Locate the cell with the specified text and output its (x, y) center coordinate. 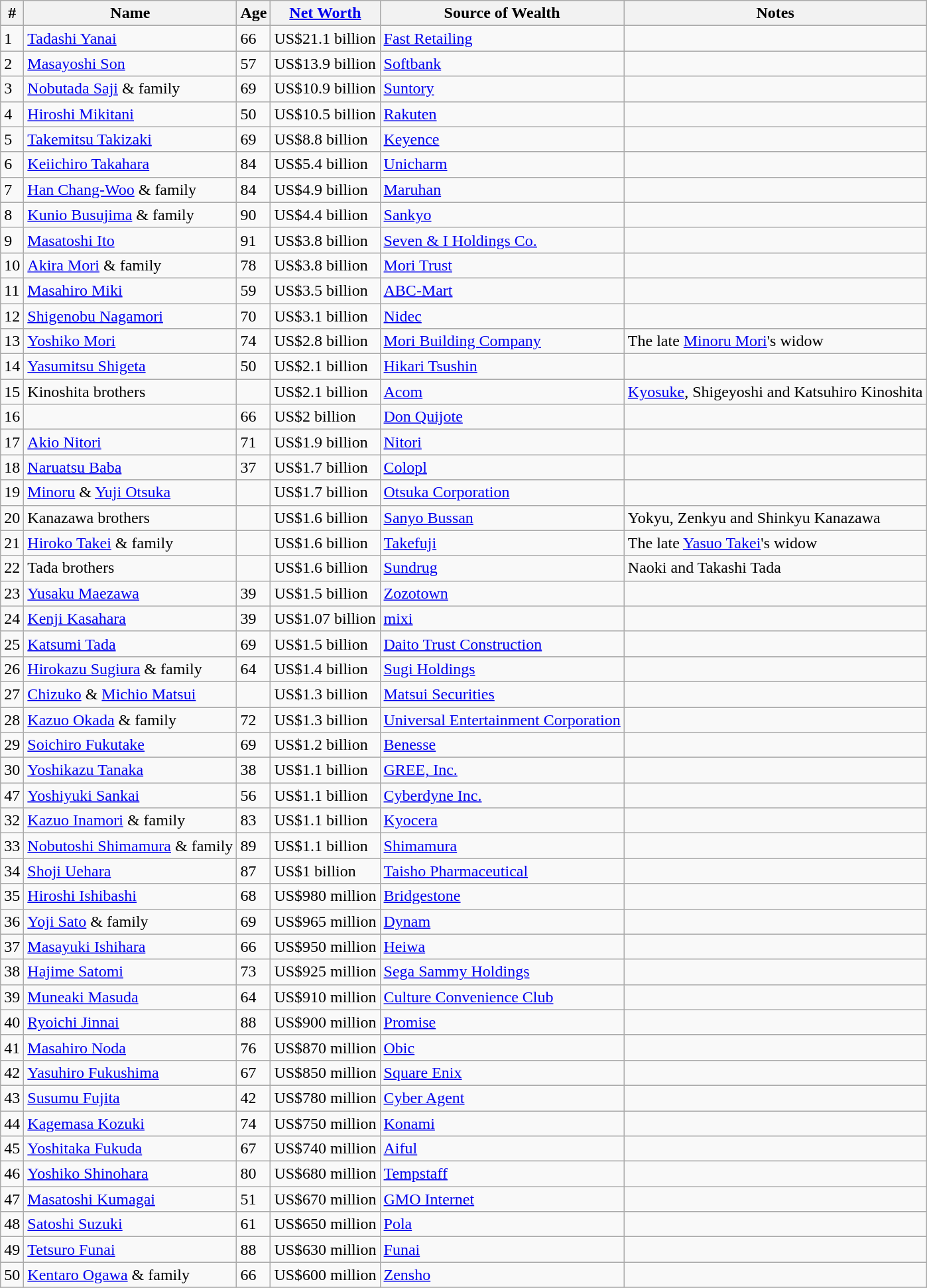
19 (12, 493)
72 (253, 719)
US$630 million (325, 1250)
Hikari Tsushin (502, 367)
Hirokazu Sugiura & family (130, 669)
Yoji Sato & family (130, 921)
# (12, 13)
Masatoshi Ito (130, 240)
Kazuo Inamori & family (130, 821)
43 (12, 1098)
Daito Trust Construction (502, 644)
Kanazawa brothers (130, 518)
Kenji Kasahara (130, 618)
US$740 million (325, 1149)
The late Minoru Mori's widow (775, 341)
4 (12, 114)
33 (12, 846)
Benesse (502, 745)
Mori Trust (502, 265)
Takefuji (502, 543)
Unicharm (502, 164)
40 (12, 1022)
56 (253, 795)
Nitori (502, 442)
Yoshiyuki Sankai (130, 795)
35 (12, 896)
Sanyo Bussan (502, 518)
29 (12, 745)
21 (12, 543)
US$1.07 billion (325, 618)
Name (130, 13)
Masayuki Ishihara (130, 947)
Minoru & Yuji Otsuka (130, 493)
Taisho Pharmaceutical (502, 871)
US$13.9 billion (325, 64)
US$950 million (325, 947)
14 (12, 367)
Naoki and Takashi Tada (775, 568)
ABC-Mart (502, 290)
Cyberdyne Inc. (502, 795)
Suntory (502, 89)
48 (12, 1224)
Yoshiko Shinohara (130, 1174)
GREE, Inc. (502, 770)
US$10.9 billion (325, 89)
Age (253, 13)
6 (12, 164)
Kinoshita brothers (130, 392)
US$670 million (325, 1199)
90 (253, 215)
10 (12, 265)
Tadashi Yanai (130, 38)
3 (12, 89)
US$4.4 billion (325, 215)
Akio Nitori (130, 442)
70 (253, 316)
US$21.1 billion (325, 38)
Shimamura (502, 846)
Yasuhiro Fukushima (130, 1073)
34 (12, 871)
Sega Sammy Holdings (502, 972)
Tempstaff (502, 1174)
80 (253, 1174)
Hiroshi Mikitani (130, 114)
Source of Wealth (502, 13)
28 (12, 719)
US$1.9 billion (325, 442)
Colopl (502, 467)
36 (12, 921)
US$650 million (325, 1224)
Yusaku Maezawa (130, 593)
Chizuko & Michio Matsui (130, 694)
US$910 million (325, 997)
US$750 million (325, 1124)
24 (12, 618)
Kyosuke, Shigeyoshi and Katsuhiro Kinoshita (775, 392)
mixi (502, 618)
Rakuten (502, 114)
Pola (502, 1224)
12 (12, 316)
Bridgestone (502, 896)
Square Enix (502, 1073)
The late Yasuo Takei's widow (775, 543)
91 (253, 240)
13 (12, 341)
Zensho (502, 1275)
US$925 million (325, 972)
Notes (775, 13)
US$10.5 billion (325, 114)
27 (12, 694)
Masahiro Miki (130, 290)
Yoshikazu Tanaka (130, 770)
78 (253, 265)
Katsumi Tada (130, 644)
2 (12, 64)
Kyocera (502, 821)
46 (12, 1174)
Aiful (502, 1149)
25 (12, 644)
Acom (502, 392)
Yoshiko Mori (130, 341)
Hiroshi Ishibashi (130, 896)
US$1.4 billion (325, 669)
Heiwa (502, 947)
Nobutada Saji & family (130, 89)
87 (253, 871)
Hajime Satomi (130, 972)
73 (253, 972)
Kazuo Okada & family (130, 719)
Muneaki Masuda (130, 997)
US$1 billion (325, 871)
11 (12, 290)
Mori Building Company (502, 341)
Sankyo (502, 215)
Otsuka Corporation (502, 493)
Kagemasa Kozuki (130, 1124)
44 (12, 1124)
Shigenobu Nagamori (130, 316)
Keiichiro Takahara (130, 164)
Satoshi Suzuki (130, 1224)
57 (253, 64)
Sundrug (502, 568)
83 (253, 821)
US$680 million (325, 1174)
Fast Retailing (502, 38)
51 (253, 1199)
Keyence (502, 139)
US$965 million (325, 921)
Yoshitaka Fukuda (130, 1149)
Cyber Agent (502, 1098)
US$3.1 billion (325, 316)
26 (12, 669)
Tada brothers (130, 568)
Han Chang-Woo & family (130, 190)
30 (12, 770)
71 (253, 442)
Maruhan (502, 190)
Don Quijote (502, 417)
Kunio Busujima & family (130, 215)
32 (12, 821)
16 (12, 417)
Ryoichi Jinnai (130, 1022)
Hiroko Takei & family (130, 543)
Nobutoshi Shimamura & family (130, 846)
59 (253, 290)
89 (253, 846)
Promise (502, 1022)
5 (12, 139)
US$980 million (325, 896)
US$2 billion (325, 417)
Masatoshi Kumagai (130, 1199)
Softbank (502, 64)
45 (12, 1149)
17 (12, 442)
Tetsuro Funai (130, 1250)
Dynam (502, 921)
Yokyu, Zenkyu and Shinkyu Kanazawa (775, 518)
US$2.8 billion (325, 341)
Kentaro Ogawa & family (130, 1275)
Zozotown (502, 593)
US$4.9 billion (325, 190)
Takemitsu Takizaki (130, 139)
49 (12, 1250)
7 (12, 190)
Net Worth (325, 13)
Konami (502, 1124)
22 (12, 568)
US$780 million (325, 1098)
Sugi Holdings (502, 669)
US$870 million (325, 1047)
8 (12, 215)
Seven & I Holdings Co. (502, 240)
20 (12, 518)
Nidec (502, 316)
68 (253, 896)
18 (12, 467)
61 (253, 1224)
US$850 million (325, 1073)
Masahiro Noda (130, 1047)
Susumu Fujita (130, 1098)
Naruatsu Baba (130, 467)
Matsui Securities (502, 694)
Soichiro Fukutake (130, 745)
Akira Mori & family (130, 265)
9 (12, 240)
US$900 million (325, 1022)
Funai (502, 1250)
Masayoshi Son (130, 64)
US$600 million (325, 1275)
Yasumitsu Shigeta (130, 367)
US$5.4 billion (325, 164)
GMO Internet (502, 1199)
Culture Convenience Club (502, 997)
US$3.5 billion (325, 290)
41 (12, 1047)
US$8.8 billion (325, 139)
US$1.2 billion (325, 745)
Shoji Uehara (130, 871)
1 (12, 38)
15 (12, 392)
76 (253, 1047)
23 (12, 593)
Universal Entertainment Corporation (502, 719)
Obic (502, 1047)
